Detect which cell encompasses the target text, then output its [x, y] center coordinate. 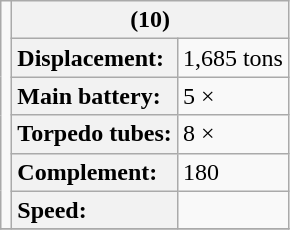
5 × [232, 96]
Displacement: [95, 58]
Speed: [95, 210]
180 [232, 172]
Main battery: [95, 96]
Complement: [95, 172]
8 × [232, 134]
Torpedo tubes: [95, 134]
(10) [150, 20]
1,685 tons [232, 58]
